Capture the cell that displays the provided text and extract its (X, Y) central coordinate. 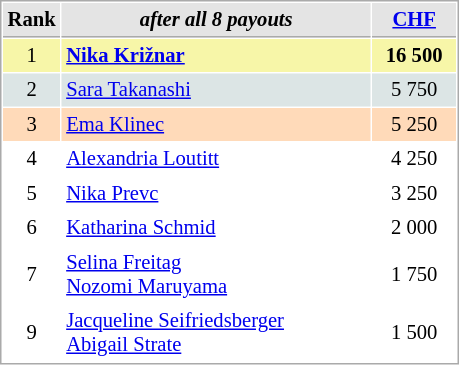
2 (32, 90)
9 (32, 332)
2 000 (414, 228)
Nika Križnar (216, 56)
Nika Prevc (216, 194)
6 (32, 228)
Rank (32, 20)
5 750 (414, 90)
1 750 (414, 274)
Alexandria Loutitt (216, 158)
3 (32, 124)
4 250 (414, 158)
Ema Klinec (216, 124)
5 250 (414, 124)
after all 8 payouts (216, 20)
CHF (414, 20)
16 500 (414, 56)
7 (32, 274)
1 (32, 56)
5 (32, 194)
3 250 (414, 194)
Katharina Schmid (216, 228)
4 (32, 158)
Selina Freitag Nozomi Maruyama (216, 274)
1 500 (414, 332)
Jacqueline Seifriedsberger Abigail Strate (216, 332)
Sara Takanashi (216, 90)
